Output the (x, y) coordinate of the center of the cell containing the given text.  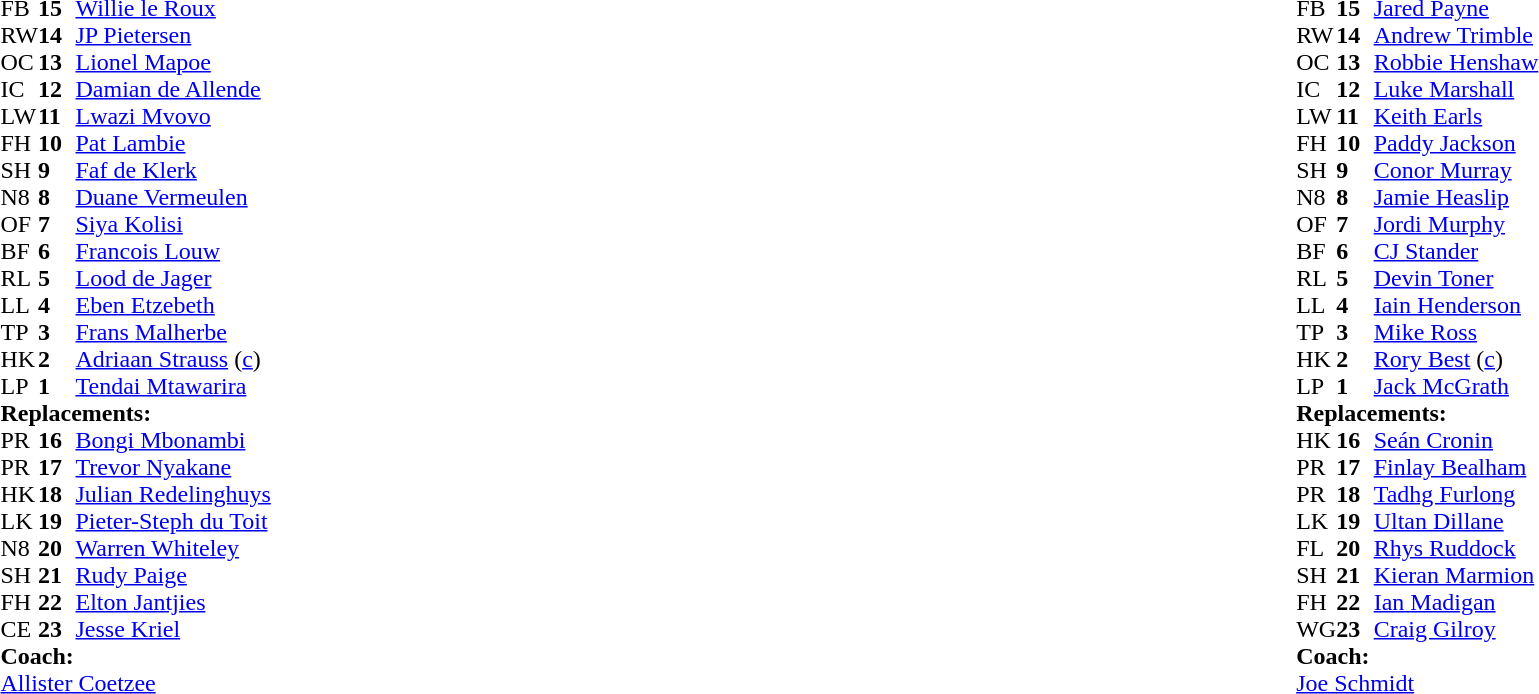
Elton Jantjies (174, 602)
Luke Marshall (1456, 90)
Eben Etzebeth (174, 306)
Tadhg Furlong (1456, 494)
Robbie Henshaw (1456, 62)
Rory Best (c) (1456, 360)
Frans Malherbe (174, 332)
Rudy Paige (174, 576)
Julian Redelinghuys (174, 494)
JP Pietersen (174, 36)
Faf de Klerk (174, 170)
CJ Stander (1456, 252)
Conor Murray (1456, 170)
Pat Lambie (174, 144)
Ultan Dillane (1456, 522)
Seán Cronin (1456, 440)
Francois Louw (174, 252)
Jamie Heaslip (1456, 198)
Bongi Mbonambi (174, 440)
Lwazi Mvovo (174, 116)
Lood de Jager (174, 278)
Rhys Ruddock (1456, 548)
Warren Whiteley (174, 548)
Jordi Murphy (1456, 224)
CE (19, 630)
Adriaan Strauss (c) (174, 360)
Lionel Mapoe (174, 62)
Keith Earls (1456, 116)
Tendai Mtawarira (174, 386)
Craig Gilroy (1456, 630)
Ian Madigan (1456, 602)
Paddy Jackson (1456, 144)
Finlay Bealham (1456, 468)
Devin Toner (1456, 278)
FL (1316, 548)
Andrew Trimble (1456, 36)
Pieter-Steph du Toit (174, 522)
Mike Ross (1456, 332)
Jack McGrath (1456, 386)
WG (1316, 630)
Jesse Kriel (174, 630)
Trevor Nyakane (174, 468)
Duane Vermeulen (174, 198)
Siya Kolisi (174, 224)
Iain Henderson (1456, 306)
Kieran Marmion (1456, 576)
Damian de Allende (174, 90)
